Provide the [X, Y] coordinate of the cell's center where the given text is located.  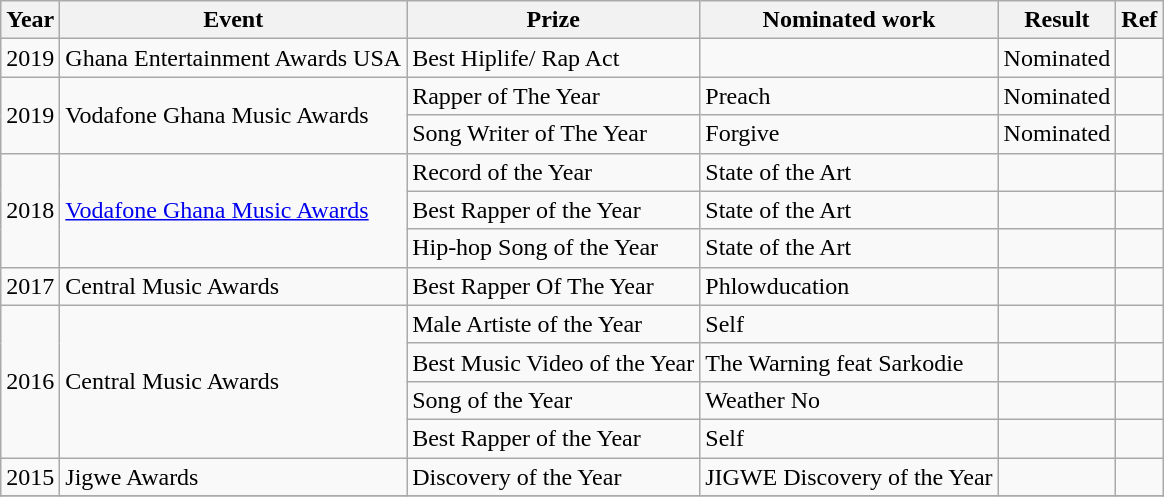
Weather No [849, 400]
Song of the Year [554, 400]
Best Hiplife/ Rap Act [554, 58]
Result [1057, 20]
Preach [849, 96]
Best Music Video of the Year [554, 362]
Prize [554, 20]
2016 [30, 381]
Nominated work [849, 20]
Event [234, 20]
Phlowducation [849, 286]
The Warning feat Sarkodie [849, 362]
Year [30, 20]
JIGWE Discovery of the Year [849, 477]
Song Writer of The Year [554, 134]
Forgive [849, 134]
Rapper of The Year [554, 96]
Ref [1140, 20]
2015 [30, 477]
Jigwe Awards [234, 477]
Male Artiste of the Year [554, 324]
Ghana Entertainment Awards USA [234, 58]
Best Rapper Of The Year [554, 286]
2017 [30, 286]
Record of the Year [554, 172]
Hip-hop Song of the Year [554, 248]
2018 [30, 210]
Discovery of the Year [554, 477]
